From the cell containing the given text, extract its center point as [x, y] coordinate. 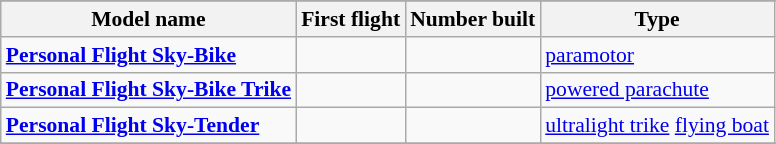
Type [657, 19]
Personal Flight Sky-Bike [148, 55]
Number built [472, 19]
ultralight trike flying boat [657, 126]
Model name [148, 19]
First flight [350, 19]
Personal Flight Sky-Tender [148, 126]
powered parachute [657, 90]
Personal Flight Sky-Bike Trike [148, 90]
paramotor [657, 55]
